Detect which cell encompasses the target text, then output its (X, Y) center coordinate. 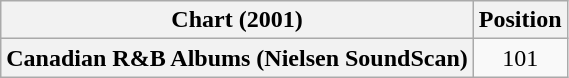
Chart (2001) (238, 20)
Canadian R&B Albums (Nielsen SoundScan) (238, 58)
Position (520, 20)
101 (520, 58)
